Capture the cell that displays the provided text and extract its [x, y] central coordinate. 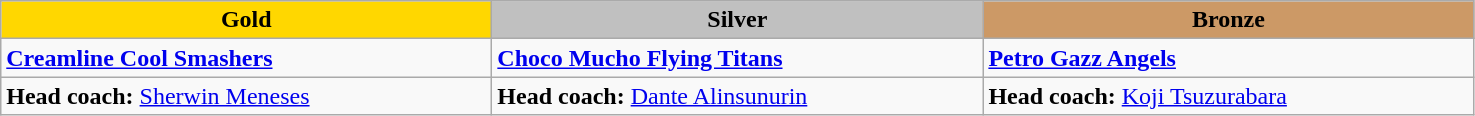
Head coach: Dante Alinsunurin [738, 96]
Creamline Cool Smashers [246, 58]
Silver [738, 20]
Head coach: Koji Tsuzurabara [1228, 96]
Bronze [1228, 20]
Choco Mucho Flying Titans [738, 58]
Head coach: Sherwin Meneses [246, 96]
Gold [246, 20]
Petro Gazz Angels [1228, 58]
